Find where the given text appears and provide that cell's center as [x, y] coordinate. 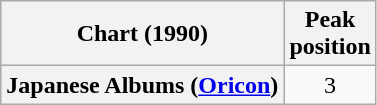
Chart (1990) [142, 34]
3 [330, 85]
Japanese Albums (Oricon) [142, 85]
Peak position [330, 34]
